Provide the [x, y] coordinate of the cell's center where the given text is located.  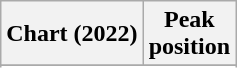
Peakposition [189, 34]
Chart (2022) [72, 34]
